Find where the given text appears and provide that cell's center as [X, Y] coordinate. 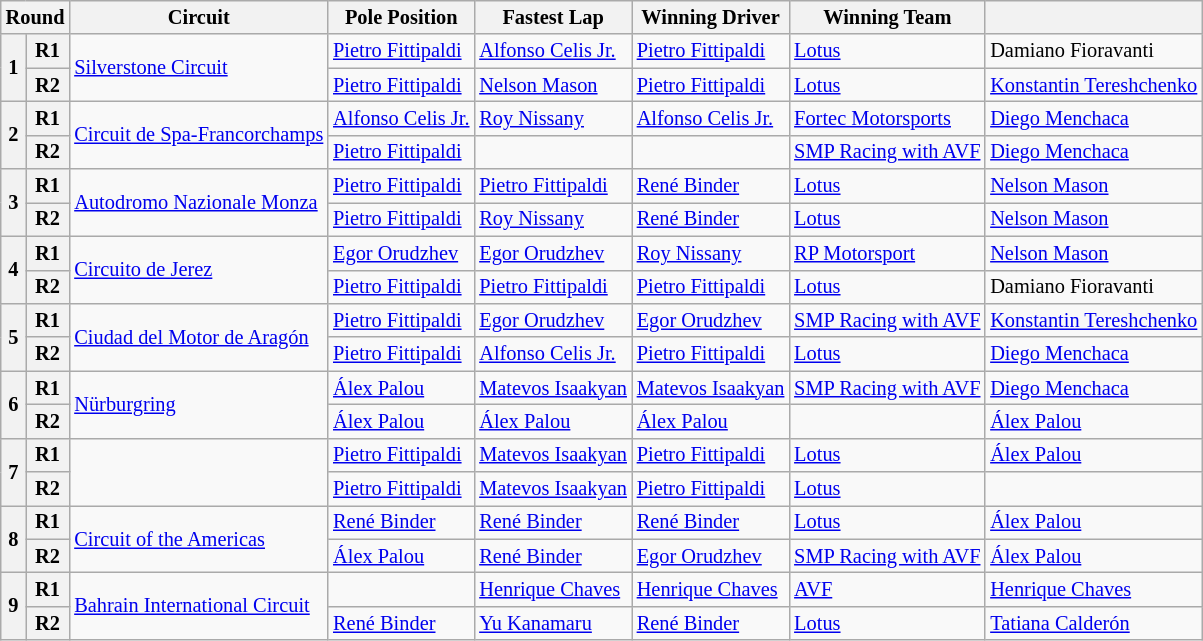
6 [14, 404]
4 [14, 270]
Pole Position [401, 17]
Ciudad del Motor de Aragón [198, 336]
Silverstone Circuit [198, 68]
Nürburgring [198, 404]
5 [14, 336]
2 [14, 134]
Yu Kanamaru [552, 623]
9 [14, 606]
Round [36, 17]
7 [14, 472]
Circuit de Spa-Francorchamps [198, 134]
8 [14, 538]
Tatiana Calderón [1094, 623]
Bahrain International Circuit [198, 606]
3 [14, 202]
1 [14, 68]
Winning Driver [710, 17]
Circuito de Jerez [198, 270]
Winning Team [887, 17]
Circuit of the Americas [198, 538]
Fastest Lap [552, 17]
AVF [887, 589]
Autodromo Nazionale Monza [198, 202]
Circuit [198, 17]
Fortec Motorsports [887, 118]
RP Motorsport [887, 253]
